From the cell containing the given text, extract its center point as [X, Y] coordinate. 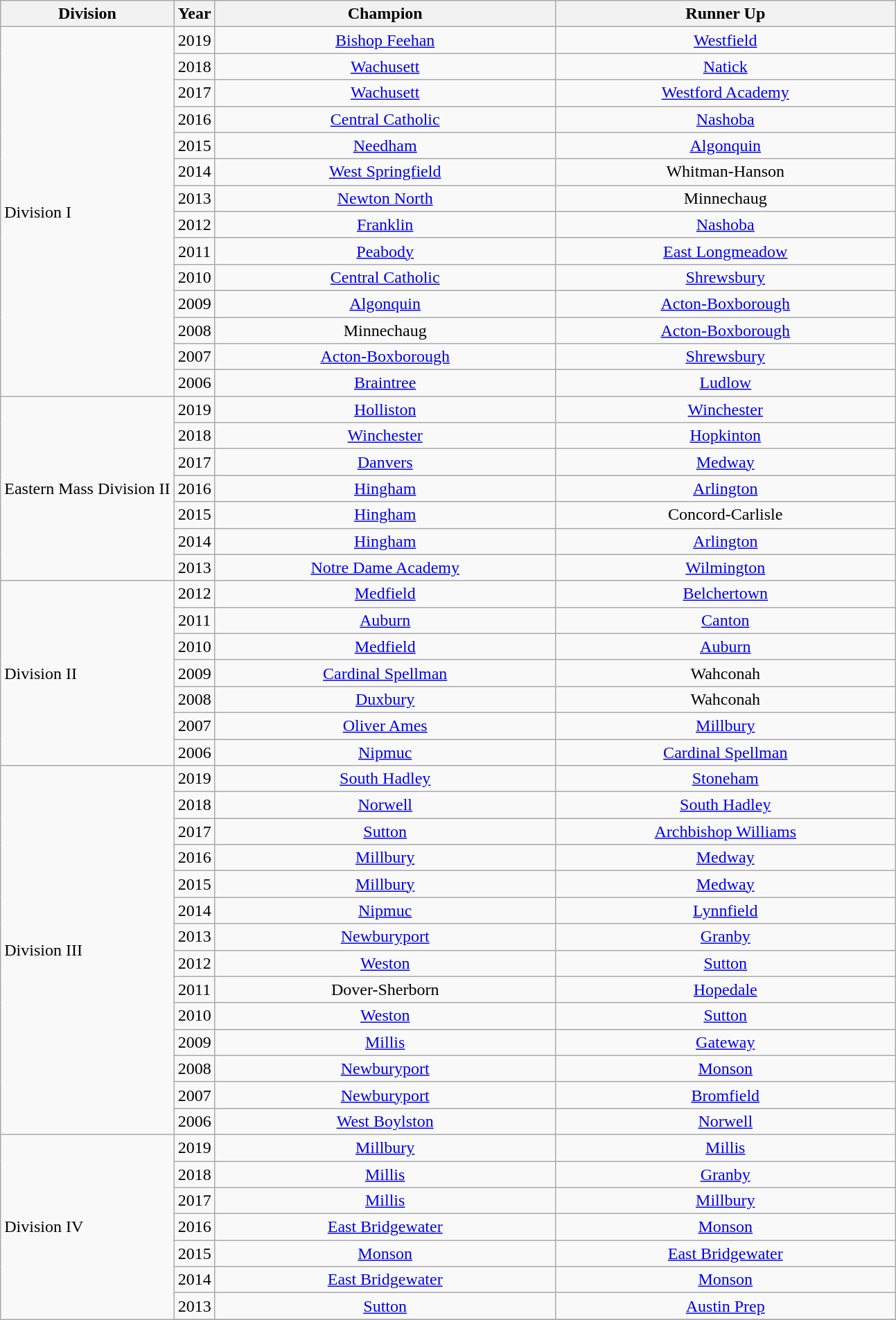
West Boylston [385, 1121]
Westford Academy [725, 93]
Newton North [385, 198]
Division [87, 14]
Belchertown [725, 594]
Wilmington [725, 567]
Peabody [385, 251]
Dover-Sherborn [385, 989]
Whitman-Hanson [725, 172]
Archbishop Williams [725, 831]
Holliston [385, 410]
East Longmeadow [725, 251]
Danvers [385, 462]
Division III [87, 951]
Bromfield [725, 1095]
Runner Up [725, 14]
Eastern Mass Division II [87, 489]
Natick [725, 67]
Franklin [385, 225]
Bishop Feehan [385, 40]
Hopedale [725, 989]
Oliver Ames [385, 725]
Austin Prep [725, 1306]
Champion [385, 14]
Stoneham [725, 779]
Gateway [725, 1042]
Year [194, 14]
Concord-Carlisle [725, 515]
Canton [725, 620]
Division IV [87, 1226]
Duxbury [385, 699]
Lynnfield [725, 910]
Hopkinton [725, 436]
Division I [87, 212]
Westfield [725, 40]
Needham [385, 146]
Division II [87, 673]
Braintree [385, 383]
West Springfield [385, 172]
Ludlow [725, 383]
Notre Dame Academy [385, 567]
